Determine the (x, y) coordinate at the center of the cell enclosing the given text.  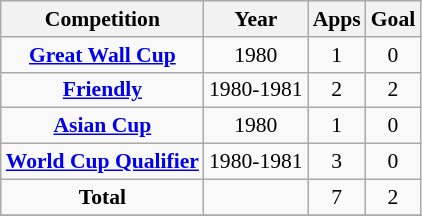
Year (256, 19)
Friendly (102, 90)
7 (337, 197)
Total (102, 197)
Competition (102, 19)
Goal (394, 19)
Great Wall Cup (102, 55)
Asian Cup (102, 126)
World Cup Qualifier (102, 162)
Apps (337, 19)
3 (337, 162)
